Capture the cell that displays the provided text and extract its (x, y) central coordinate. 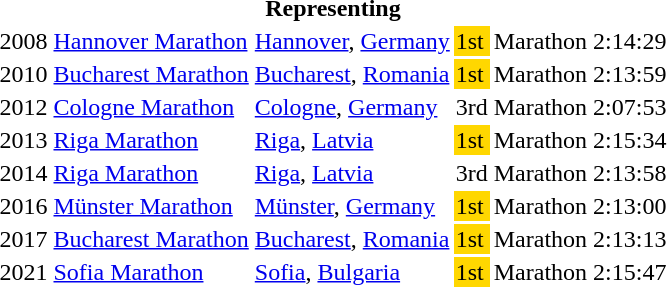
Cologne, Germany (352, 107)
Münster, Germany (352, 206)
Sofia Marathon (151, 272)
Cologne Marathon (151, 107)
Hannover Marathon (151, 41)
Münster Marathon (151, 206)
Hannover, Germany (352, 41)
Sofia, Bulgaria (352, 272)
